Find where the given text appears and provide that cell's center as (X, Y) coordinate. 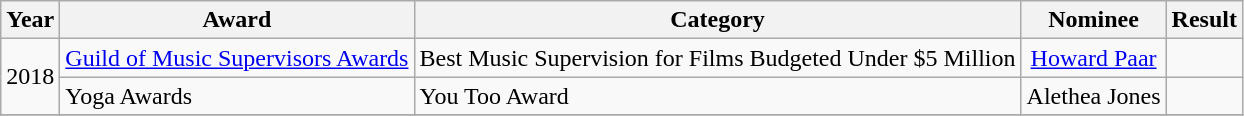
Category (718, 20)
Guild of Music Supervisors Awards (237, 58)
Best Music Supervision for Films Budgeted Under $5 Million (718, 58)
Alethea Jones (1094, 96)
2018 (30, 77)
Yoga Awards (237, 96)
Award (237, 20)
Year (30, 20)
You Too Award (718, 96)
Nominee (1094, 20)
Howard Paar (1094, 58)
Result (1204, 20)
